From the cell containing the given text, extract its center point as (x, y) coordinate. 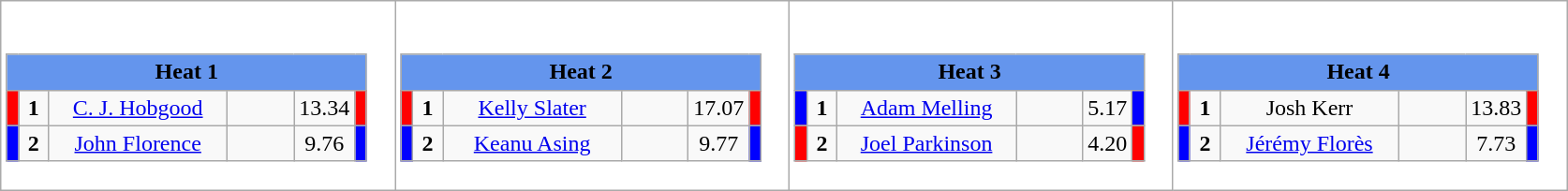
Heat 4 1 Josh Kerr 13.83 2 Jérémy Florès 7.73 (1369, 95)
13.83 (1497, 108)
John Florence (139, 143)
C. J. Hobgood (139, 108)
Heat 1 1 C. J. Hobgood 13.34 2 John Florence 9.76 (199, 95)
Heat 2 1 Kelly Slater 17.07 2 Keanu Asing 9.77 (592, 95)
Adam Melling (927, 108)
Keanu Asing (532, 143)
Heat 1 (186, 72)
Josh Kerr (1309, 108)
5.17 (1107, 108)
Heat 2 (581, 72)
7.73 (1497, 143)
17.07 (719, 108)
Jérémy Florès (1309, 143)
Joel Parkinson (927, 143)
Heat 4 (1358, 72)
13.34 (324, 108)
9.76 (324, 143)
Heat 3 1 Adam Melling 5.17 2 Joel Parkinson 4.20 (982, 95)
9.77 (719, 143)
Heat 3 (969, 72)
Kelly Slater (532, 108)
4.20 (1107, 143)
